Pinpoint the cell where the given text exists, returning its [X, Y] midpoint coordinate. 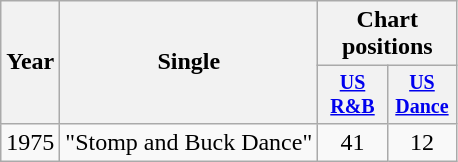
Year [30, 62]
USDance [422, 94]
"Stomp and Buck Dance" [189, 142]
12 [422, 142]
Single [189, 62]
Chart positions [388, 34]
41 [352, 142]
1975 [30, 142]
USR&B [352, 94]
